Determine the [x, y] coordinate at the center of the cell enclosing the given text.  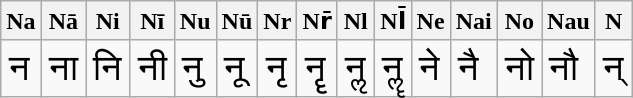
नॢ [356, 68]
नी [152, 68]
Nl̄ [392, 21]
Nū [237, 21]
ना [63, 68]
नॣ [392, 68]
नै [474, 68]
No [519, 21]
नो [519, 68]
न् [614, 68]
नु [195, 68]
Ne [430, 21]
Na [21, 21]
N [614, 21]
नौ [569, 68]
नॄ [317, 68]
Nl [356, 21]
Nr [278, 21]
Nai [474, 21]
Nī [152, 21]
ने [430, 68]
न [21, 68]
नृ [278, 68]
Nau [569, 21]
नू [237, 68]
Nu [195, 21]
नि [108, 68]
Nā [63, 21]
Ni [108, 21]
Nr̄ [317, 21]
